Return the [X, Y] coordinate for the center point of the cell that contains the specified text.  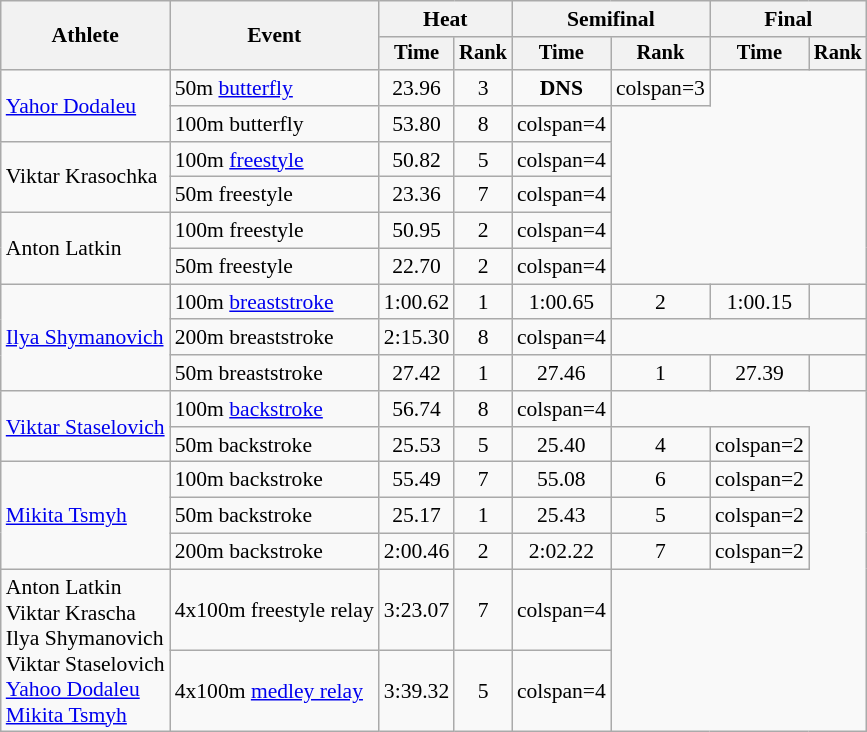
Mikita Tsmyh [86, 516]
colspan=3 [660, 88]
100m breaststroke [274, 302]
Viktar Staselovich [86, 426]
100m butterfly [274, 124]
Final [788, 19]
2:15.30 [416, 338]
27.46 [562, 373]
Viktar Krasochka [86, 178]
25.40 [562, 445]
200m breaststroke [274, 338]
27.42 [416, 373]
4 [660, 445]
23.36 [416, 195]
1:00.62 [416, 302]
Anton Latkin [86, 248]
50.82 [416, 160]
Semifinal [611, 19]
23.96 [416, 88]
2:00.46 [416, 552]
4x100m freestyle relay [274, 610]
DNS [562, 88]
6 [660, 480]
Event [274, 36]
50.95 [416, 231]
55.49 [416, 480]
27.39 [760, 373]
Ilya Shymanovich [86, 338]
1:00.15 [760, 302]
56.74 [416, 409]
22.70 [416, 267]
Anton LatkinViktar KraschaIlya ShymanovichViktar StaselovichYahoo DodaleuMikita Tsmyh [86, 650]
Athlete [86, 36]
25.17 [416, 516]
50m breaststroke [274, 373]
1:00.65 [562, 302]
25.53 [416, 445]
25.43 [562, 516]
3:23.07 [416, 610]
3 [483, 88]
55.08 [562, 480]
53.80 [416, 124]
Yahor Dodaleu [86, 106]
200m backstroke [274, 552]
Heat [446, 19]
50m butterfly [274, 88]
2:02.22 [562, 552]
